Find where the given text appears and provide that cell's center as (x, y) coordinate. 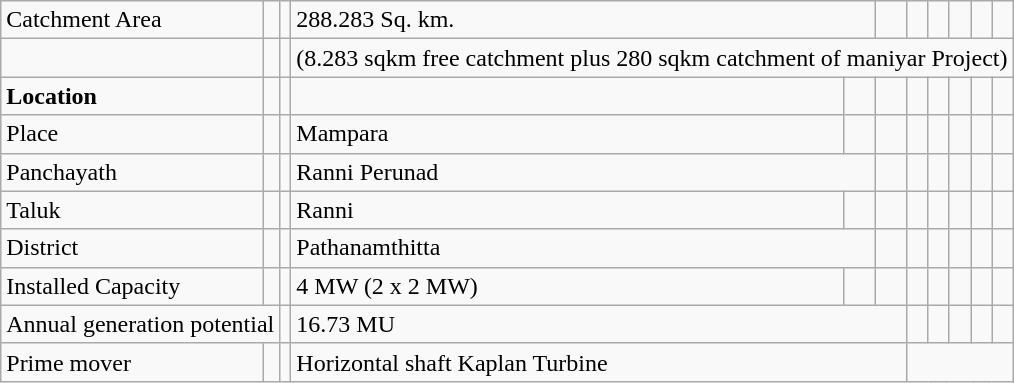
Ranni (568, 210)
Catchment Area (132, 20)
Mampara (568, 134)
(8.283 sqkm free catchment plus 280 sqkm catchment of maniyar Project) (652, 58)
Installed Capacity (132, 286)
Taluk (132, 210)
4 MW (2 x 2 MW) (568, 286)
288.283 Sq. km. (584, 20)
Annual generation potential (140, 324)
Pathanamthitta (584, 248)
Place (132, 134)
Panchayath (132, 172)
Location (132, 96)
Prime mover (132, 362)
Horizontal shaft Kaplan Turbine (599, 362)
District (132, 248)
16.73 MU (599, 324)
Ranni Perunad (584, 172)
